Search for the cell housing the specified text and yield its (X, Y) center coordinate. 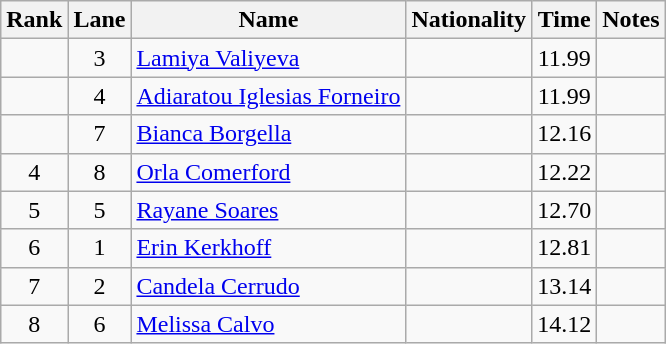
2 (100, 286)
Nationality (469, 20)
12.22 (564, 172)
12.16 (564, 134)
12.70 (564, 210)
3 (100, 58)
Melissa Calvo (268, 324)
Bianca Borgella (268, 134)
14.12 (564, 324)
Adiaratou Iglesias Forneiro (268, 96)
Rank (34, 20)
Notes (631, 20)
12.81 (564, 248)
Lamiya Valiyeva (268, 58)
Time (564, 20)
13.14 (564, 286)
Rayane Soares (268, 210)
Orla Comerford (268, 172)
Candela Cerrudo (268, 286)
1 (100, 248)
Lane (100, 20)
Name (268, 20)
Erin Kerkhoff (268, 248)
